Find where the given text appears and provide that cell's center as (x, y) coordinate. 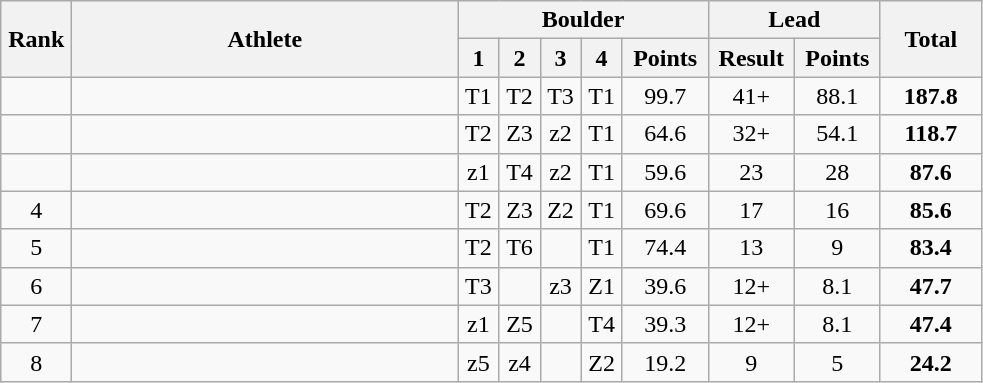
Result (751, 58)
59.6 (665, 172)
83.4 (930, 248)
3 (560, 58)
118.7 (930, 134)
16 (837, 210)
8 (36, 362)
23 (751, 172)
85.6 (930, 210)
74.4 (665, 248)
13 (751, 248)
41+ (751, 96)
39.6 (665, 286)
1 (478, 58)
z4 (520, 362)
Z1 (602, 286)
24.2 (930, 362)
Total (930, 39)
87.6 (930, 172)
Z5 (520, 324)
17 (751, 210)
7 (36, 324)
64.6 (665, 134)
187.8 (930, 96)
39.3 (665, 324)
z3 (560, 286)
32+ (751, 134)
88.1 (837, 96)
Boulder (583, 20)
54.1 (837, 134)
47.4 (930, 324)
z5 (478, 362)
99.7 (665, 96)
T6 (520, 248)
19.2 (665, 362)
47.7 (930, 286)
Athlete (265, 39)
28 (837, 172)
6 (36, 286)
Rank (36, 39)
Lead (794, 20)
69.6 (665, 210)
2 (520, 58)
